Return [x, y] of the center of cell containing provided text 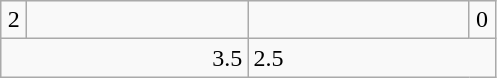
3.5 [124, 58]
2 [14, 20]
0 [482, 20]
2.5 [372, 58]
